Find where the given text appears and provide that cell's center as (X, Y) coordinate. 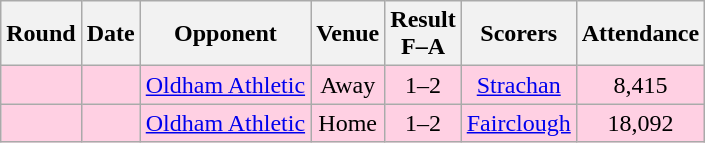
Date (110, 34)
18,092 (640, 123)
Round (41, 34)
Attendance (640, 34)
Fairclough (518, 123)
Opponent (225, 34)
8,415 (640, 85)
Strachan (518, 85)
Venue (348, 34)
Scorers (518, 34)
ResultF–A (423, 34)
Home (348, 123)
Away (348, 85)
